Search for the cell housing the specified text and yield its [x, y] center coordinate. 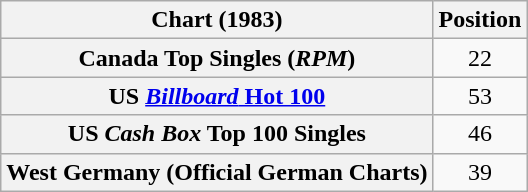
US Billboard Hot 100 [217, 96]
Chart (1983) [217, 20]
53 [480, 96]
39 [480, 172]
Position [480, 20]
US Cash Box Top 100 Singles [217, 134]
22 [480, 58]
West Germany (Official German Charts) [217, 172]
Canada Top Singles (RPM) [217, 58]
46 [480, 134]
